Output the (X, Y) coordinate of the center of the cell containing the given text.  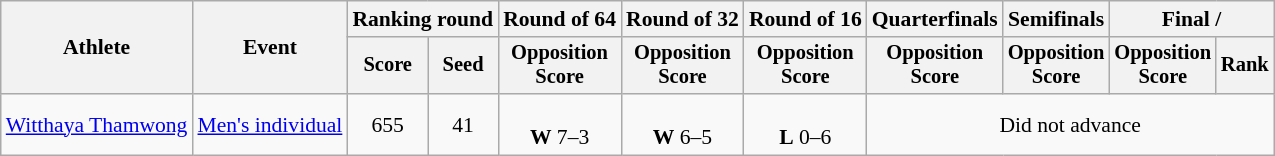
Round of 64 (560, 19)
L 0–6 (806, 124)
W 7–3 (560, 124)
Men's individual (270, 124)
Ranking round (422, 19)
41 (463, 124)
Rank (1245, 66)
Athlete (97, 48)
655 (388, 124)
Final / (1191, 19)
Event (270, 48)
Quarterfinals (935, 19)
Score (388, 66)
Round of 32 (682, 19)
Semifinals (1056, 19)
Round of 16 (806, 19)
Did not advance (1070, 124)
Seed (463, 66)
Witthaya Thamwong (97, 124)
W 6–5 (682, 124)
